Locate the cell with the specified text and output its (x, y) center coordinate. 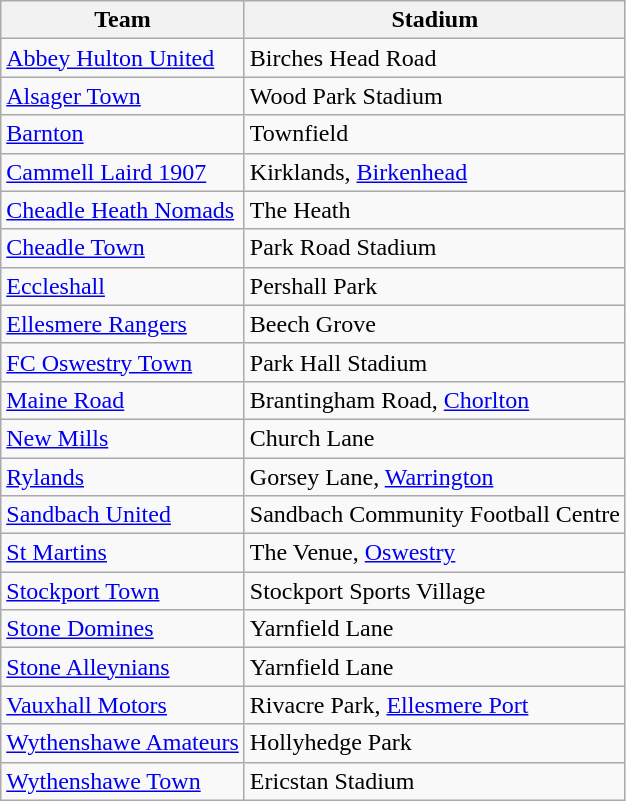
Park Road Stadium (434, 248)
The Heath (434, 210)
Beech Grove (434, 324)
Alsager Town (123, 96)
Stockport Sports Village (434, 591)
Kirklands, Birkenhead (434, 172)
Cheadle Heath Nomads (123, 210)
Stadium (434, 20)
The Venue, Oswestry (434, 553)
Sandbach United (123, 515)
Barnton (123, 134)
Wood Park Stadium (434, 96)
Stockport Town (123, 591)
Birches Head Road (434, 58)
Wythenshawe Town (123, 781)
Wythenshawe Amateurs (123, 743)
Team (123, 20)
Pershall Park (434, 286)
Rivacre Park, Ellesmere Port (434, 705)
Stone Domines (123, 629)
Townfield (434, 134)
Ericstan Stadium (434, 781)
Cammell Laird 1907 (123, 172)
Vauxhall Motors (123, 705)
Sandbach Community Football Centre (434, 515)
Ellesmere Rangers (123, 324)
St Martins (123, 553)
Rylands (123, 477)
Church Lane (434, 438)
Gorsey Lane, Warrington (434, 477)
Eccleshall (123, 286)
Cheadle Town (123, 248)
FC Oswestry Town (123, 362)
New Mills (123, 438)
Stone Alleynians (123, 667)
Abbey Hulton United (123, 58)
Hollyhedge Park (434, 743)
Park Hall Stadium (434, 362)
Maine Road (123, 400)
Brantingham Road, Chorlton (434, 400)
